Capture the cell that displays the provided text and extract its [X, Y] central coordinate. 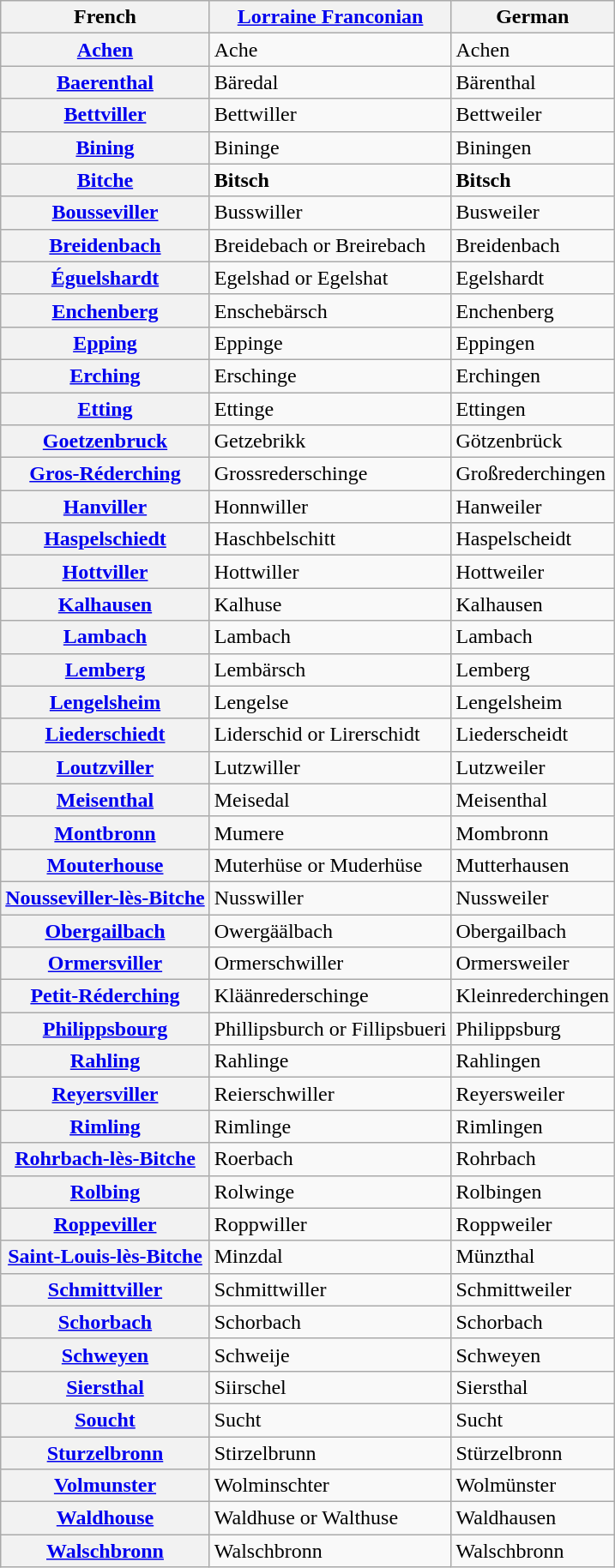
Götzenbrück [533, 442]
Petit-Réderching [105, 996]
Bininge [330, 147]
Bousseviller [105, 213]
Lorraine Franconian [330, 17]
Erching [105, 375]
Ormersviller [105, 964]
Roerbach [330, 1159]
Rahlingen [533, 1061]
Soucht [105, 1420]
Breidebach or Breirebach [330, 245]
Rolbingen [533, 1192]
Münzthal [533, 1257]
Kalhuse [330, 604]
Schmittweiler [533, 1289]
Schmittwiller [330, 1289]
Lembärsch [330, 670]
Rolbing [105, 1192]
Großrederchingen [533, 474]
Liderschid or Lirerschidt [330, 735]
Ettingen [533, 409]
Etting [105, 409]
Erschinge [330, 375]
Goetzenbruck [105, 442]
Reyersviller [105, 1094]
Hanviller [105, 507]
Mouterhouse [105, 865]
Waldhouse [105, 1518]
Ormersweiler [533, 964]
Rahling [105, 1061]
Rohrbach [533, 1159]
Reyersweiler [533, 1094]
Roppeviller [105, 1224]
Volmunster [105, 1486]
Philippsburg [533, 1029]
Waldhausen [533, 1518]
Epping [105, 343]
Nusswiller [330, 898]
Minzdal [330, 1257]
Hottwiller [330, 572]
Owergäälbach [330, 930]
Wolmünster [533, 1486]
Grossrederschinge [330, 474]
Mumere [330, 832]
Busweiler [533, 213]
Kleinrederchingen [533, 996]
Roppwiller [330, 1224]
Stirzelbrunn [330, 1453]
Hottviller [105, 572]
Rahlinge [330, 1061]
Bettwiller [330, 115]
Hottweiler [533, 572]
Ormerschwiller [330, 964]
Eppingen [533, 343]
Gros-Réderching [105, 474]
Reierschwiller [330, 1094]
Lutzweiler [533, 767]
Busswiller [330, 213]
Wolminschter [330, 1486]
Biningen [533, 147]
Rimlinge [330, 1126]
Bitche [105, 180]
Haspelschiedt [105, 539]
Baerenthal [105, 82]
Loutzviller [105, 767]
Nousseviller-lès-Bitche [105, 898]
Liederscheidt [533, 735]
Enschebärsch [330, 310]
Lutzwiller [330, 767]
Schweije [330, 1355]
French [105, 17]
Rimlingen [533, 1126]
Roppweiler [533, 1224]
Mutterhausen [533, 865]
Muterhüse or Muderhüse [330, 865]
Bäredal [330, 82]
Éguelshardt [105, 278]
Bining [105, 147]
Bettweiler [533, 115]
Honnwiller [330, 507]
Hanweiler [533, 507]
Liederschiedt [105, 735]
Ache [330, 50]
Haschbelschitt [330, 539]
Ettinge [330, 409]
Siirschel [330, 1387]
Sturzelbronn [105, 1453]
Montbronn [105, 832]
German [533, 17]
Bärenthal [533, 82]
Waldhuse or Walthuse [330, 1518]
Egelshad or Egelshat [330, 278]
Getzebrikk [330, 442]
Mombronn [533, 832]
Schmittviller [105, 1289]
Eppinge [330, 343]
Nussweiler [533, 898]
Meisedal [330, 800]
Haspelscheidt [533, 539]
Egelshardt [533, 278]
Rolwinge [330, 1192]
Kläänrederschinge [330, 996]
Philippsbourg [105, 1029]
Saint-Louis-lès-Bitche [105, 1257]
Rohrbach-lès-Bitche [105, 1159]
Bettviller [105, 115]
Rimling [105, 1126]
Erchingen [533, 375]
Stürzelbronn [533, 1453]
Phillipsburch or Fillipsbueri [330, 1029]
Lengelse [330, 702]
